Detect which cell encompasses the target text, then output its [X, Y] center coordinate. 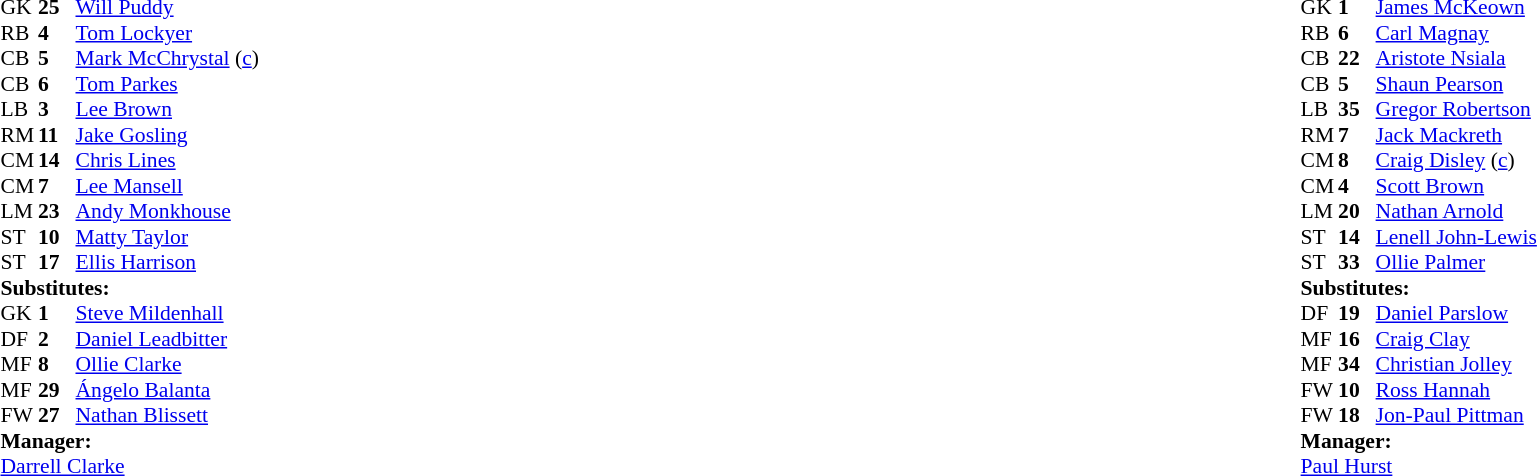
Christian Jolley [1456, 365]
Jake Gosling [168, 135]
Aristote Nsiala [1456, 59]
23 [57, 211]
Daniel Parslow [1456, 313]
34 [1357, 365]
Lee Mansell [168, 186]
Gregor Robertson [1456, 109]
Jon-Paul Pittman [1456, 415]
Carl Magnay [1456, 33]
33 [1357, 263]
Scott Brown [1456, 186]
3 [57, 109]
35 [1357, 109]
Lee Brown [168, 109]
2 [57, 339]
Ollie Palmer [1456, 263]
Ángelo Balanta [168, 390]
Steve Mildenhall [168, 313]
27 [57, 415]
Nathan Arnold [1456, 211]
11 [57, 135]
17 [57, 263]
20 [1357, 211]
Nathan Blissett [168, 415]
19 [1357, 313]
1 [57, 313]
GK [19, 313]
Jack Mackreth [1456, 135]
Tom Parkes [168, 84]
Mark McChrystal (c) [168, 59]
Ellis Harrison [168, 263]
16 [1357, 339]
Craig Disley (c) [1456, 161]
Lenell John-Lewis [1456, 237]
Chris Lines [168, 161]
Shaun Pearson [1456, 84]
Craig Clay [1456, 339]
Ross Hannah [1456, 390]
29 [57, 390]
Tom Lockyer [168, 33]
Ollie Clarke [168, 365]
18 [1357, 415]
Daniel Leadbitter [168, 339]
Matty Taylor [168, 237]
Andy Monkhouse [168, 211]
22 [1357, 59]
